Find where the given text appears and provide that cell's center as (x, y) coordinate. 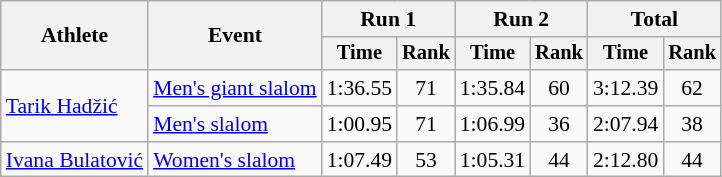
62 (692, 88)
60 (559, 88)
36 (559, 124)
1:36.55 (360, 88)
Men's slalom (235, 124)
Event (235, 36)
38 (692, 124)
Men's giant slalom (235, 88)
1:00.95 (360, 124)
2:07.94 (626, 124)
Run 2 (522, 19)
Run 1 (388, 19)
Athlete (74, 36)
Total (654, 19)
Tarik Hadžić (74, 106)
1:35.84 (492, 88)
1:06.99 (492, 124)
3:12.39 (626, 88)
